Capture the cell that displays the provided text and extract its (X, Y) central coordinate. 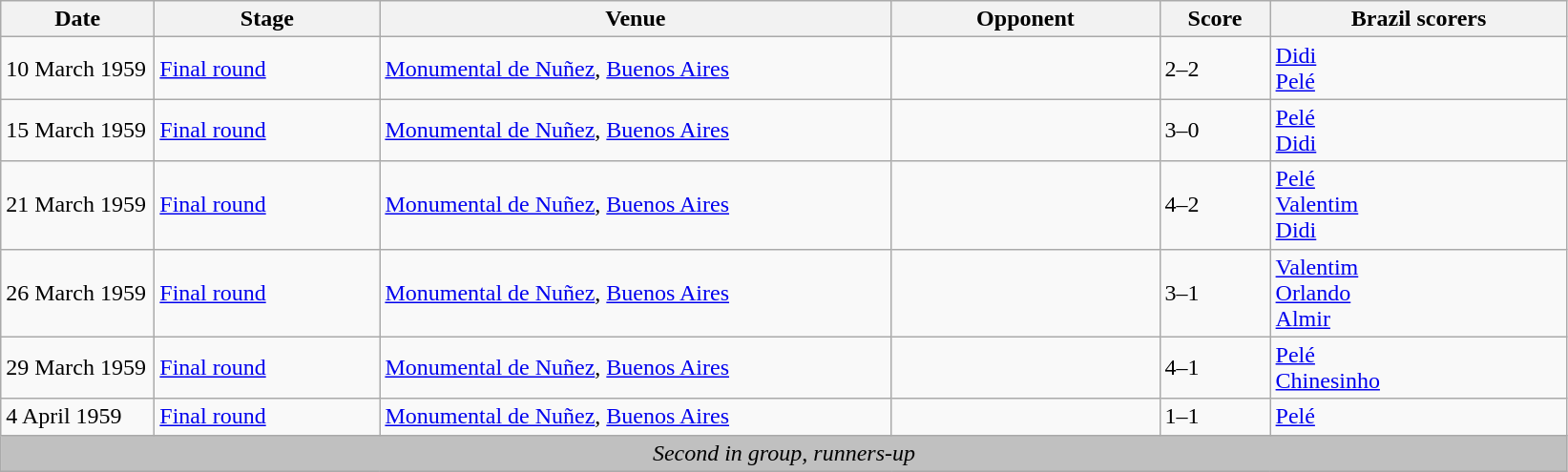
Opponent (1025, 19)
Didi Pelé (1418, 69)
15 March 1959 (78, 130)
Stage (267, 19)
26 March 1959 (78, 293)
4–2 (1215, 205)
Pelé Valentim Didi (1418, 205)
29 March 1959 (78, 368)
Brazil scorers (1418, 19)
3–0 (1215, 130)
Pelé Chinesinho (1418, 368)
Pelé Didi (1418, 130)
Pelé (1418, 417)
3–1 (1215, 293)
2–2 (1215, 69)
1–1 (1215, 417)
Score (1215, 19)
21 March 1959 (78, 205)
Venue (636, 19)
Second in group, runners-up (784, 453)
4–1 (1215, 368)
Valentim Orlando Almir (1418, 293)
10 March 1959 (78, 69)
4 April 1959 (78, 417)
Date (78, 19)
